From the cell containing the given text, extract its center point as (X, Y) coordinate. 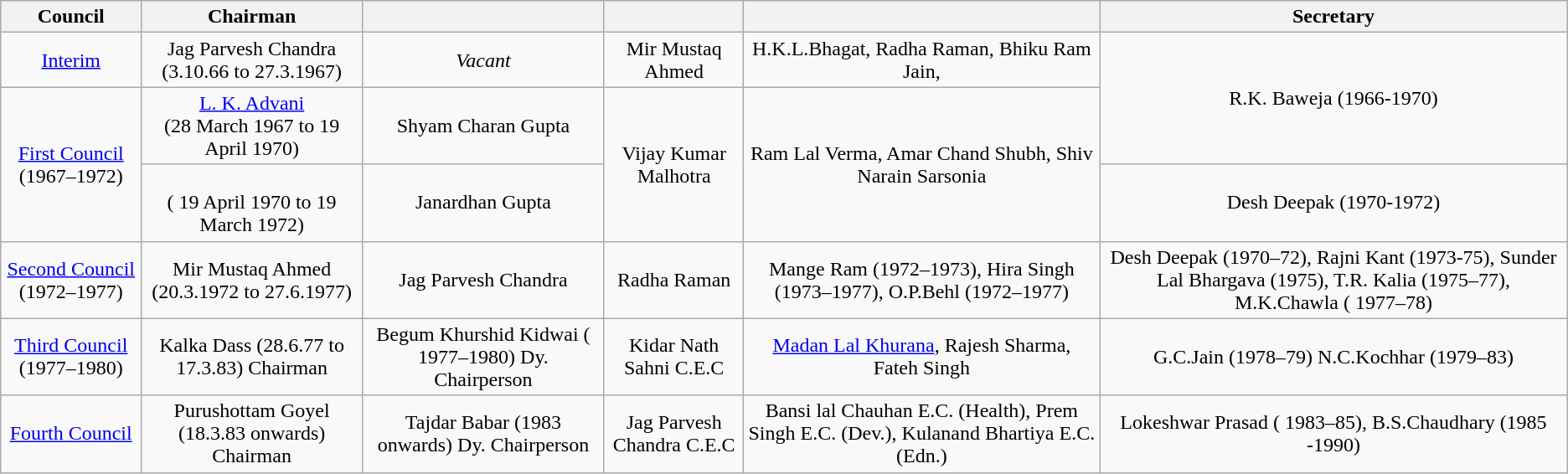
Shyam Charan Gupta (484, 126)
Purushottam Goyel (18.3.83 onwards) Chairman (252, 434)
Jag Parvesh Chandra (3.10.66 to 27.3.1967) (252, 60)
Vijay Kumar Malhotra (673, 164)
Fourth Council (71, 434)
Vacant (484, 60)
Jag Parvesh Chandra (484, 280)
Mir Mustaq Ahmed (20.3.1972 to 27.6.1977) (252, 280)
Kalka Dass (28.6.77 to 17.3.83) Chairman (252, 357)
Jag Parvesh Chandra C.E.C (673, 434)
Mir Mustaq Ahmed (673, 60)
Tajdar Babar (1983 onwards) Dy. Chairperson (484, 434)
Madan Lal Khurana, Rajesh Sharma, Fateh Singh (921, 357)
G.C.Jain (1978–79) N.C.Kochhar (1979–83) (1333, 357)
Second Council (1972–1977) (71, 280)
Interim (71, 60)
H.K.L.Bhagat, Radha Raman, Bhiku Ram Jain, (921, 60)
Janardhan Gupta (484, 203)
Radha Raman (673, 280)
Lokeshwar Prasad ( 1983–85), B.S.Chaudhary (1985 -1990) (1333, 434)
Secretary (1333, 17)
Council (71, 17)
( 19 April 1970 to 19 March 1972) (252, 203)
Mange Ram (1972–1973), Hira Singh (1973–1977), O.P.Behl (1972–1977) (921, 280)
Desh Deepak (1970-1972) (1333, 203)
Bansi lal Chauhan E.C. (Health), Prem Singh E.C. (Dev.), Kulanand Bhartiya E.C. (Edn.) (921, 434)
Kidar Nath Sahni C.E.C (673, 357)
Desh Deepak (1970–72), Rajni Kant (1973-75), Sunder Lal Bhargava (1975), T.R. Kalia (1975–77), M.K.Chawla ( 1977–78) (1333, 280)
Begum Khurshid Kidwai ( 1977–1980) Dy. Chairperson (484, 357)
Third Council (1977–1980) (71, 357)
First Council (1967–1972) (71, 164)
Chairman (252, 17)
Ram Lal Verma, Amar Chand Shubh, Shiv Narain Sarsonia (921, 164)
L. K. Advani (28 March 1967 to 19 April 1970) (252, 126)
R.K. Baweja (1966-1970) (1333, 99)
